Scan for the cell matching the given text and deliver its [X, Y] coordinate at center. 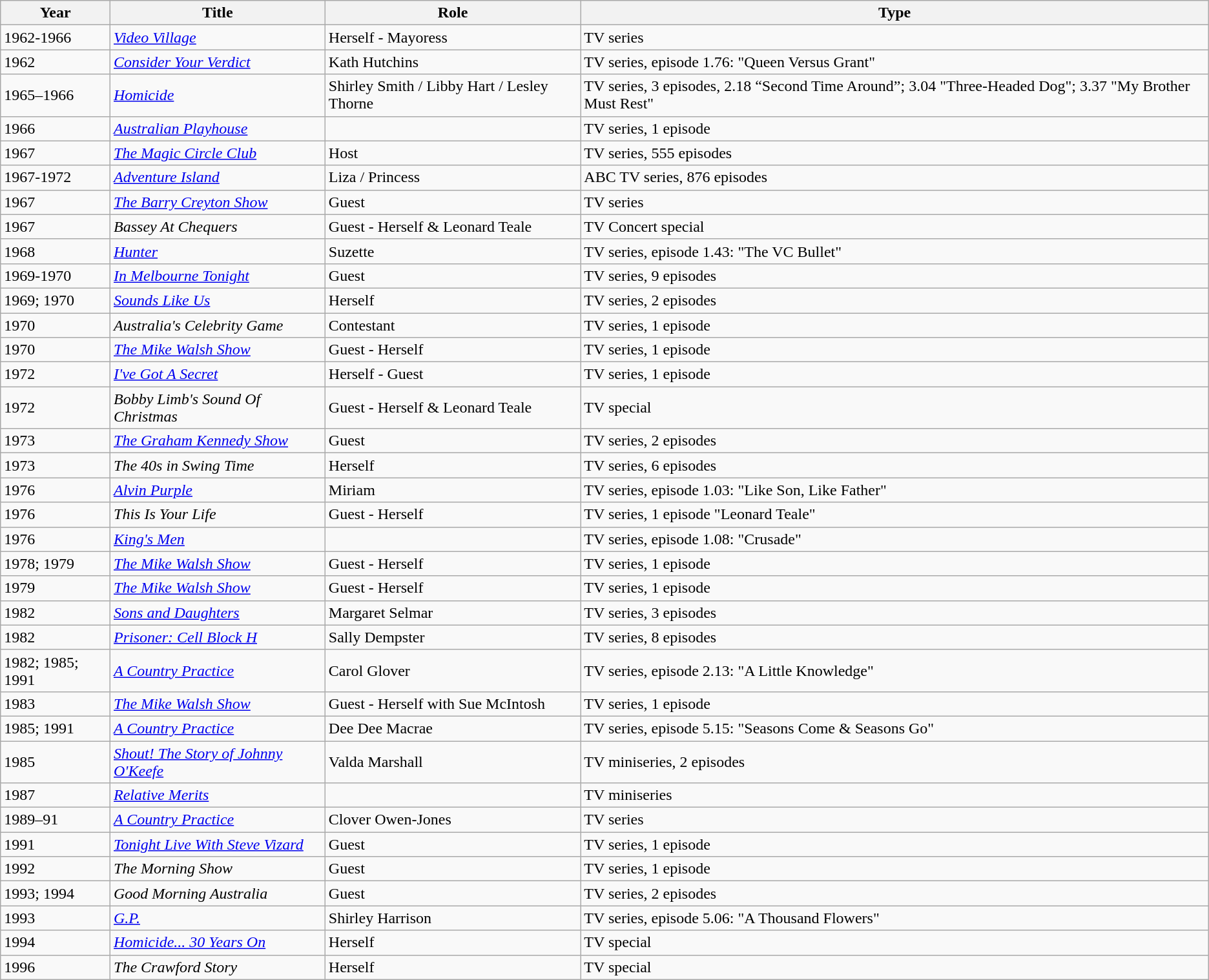
Shirley Smith / Libby Hart / Lesley Thorne [453, 96]
Australia's Celebrity Game [218, 325]
Bassey At Chequers [218, 227]
Video Village [218, 37]
Miriam [453, 490]
King's Men [218, 539]
In Melbourne Tonight [218, 276]
Host [453, 153]
1969; 1970 [56, 300]
Guest - Herself with Sue McIntosh [453, 704]
1966 [56, 128]
TV series, episode 1.76: "Queen Versus Grant" [894, 62]
TV miniseries [894, 795]
Alvin Purple [218, 490]
Herself - Mayoress [453, 37]
1994 [56, 943]
The 40s in Swing Time [218, 465]
1965–1966 [56, 96]
1993; 1994 [56, 893]
I've Got A Secret [218, 374]
1982; 1985; 1991 [56, 670]
Clover Owen-Jones [453, 820]
Role [453, 13]
1993 [56, 918]
1992 [56, 869]
Bobby Limb's Sound Of Christmas [218, 408]
1983 [56, 704]
1962-1966 [56, 37]
TV series, 3 episodes, 2.18 “Second Time Around”; 3.04 "Three-Headed Dog"; 3.37 "My Brother Must Rest" [894, 96]
Tonight Live With Steve Vizard [218, 844]
Margaret Selmar [453, 613]
Good Morning Australia [218, 893]
TV Concert special [894, 227]
Shout! The Story of Johnny O'Keefe [218, 762]
Homicide... 30 Years On [218, 943]
The Barry Creyton Show [218, 202]
Sons and Daughters [218, 613]
1985; 1991 [56, 728]
ABC TV series, 876 episodes [894, 178]
Prisoner: Cell Block H [218, 637]
TV series, episode 1.43: "The VC Bullet" [894, 251]
Valda Marshall [453, 762]
1979 [56, 588]
TV series, episode 1.03: "Like Son, Like Father" [894, 490]
Carol Glover [453, 670]
Consider Your Verdict [218, 62]
The Magic Circle Club [218, 153]
Kath Hutchins [453, 62]
TV miniseries, 2 episodes [894, 762]
1978; 1979 [56, 564]
TV series, episode 1.08: "Crusade" [894, 539]
TV series, 9 episodes [894, 276]
TV series, 555 episodes [894, 153]
Shirley Harrison [453, 918]
TV series, 3 episodes [894, 613]
Relative Merits [218, 795]
Title [218, 13]
1987 [56, 795]
Suzette [453, 251]
Dee Dee Macrae [453, 728]
TV series, episode 2.13: "A Little Knowledge" [894, 670]
1962 [56, 62]
The Graham Kennedy Show [218, 441]
TV series, episode 5.06: "A Thousand Flowers" [894, 918]
1991 [56, 844]
1985 [56, 762]
Adventure Island [218, 178]
The Crawford Story [218, 967]
Type [894, 13]
Year [56, 13]
1967-1972 [56, 178]
TV series, 8 episodes [894, 637]
Australian Playhouse [218, 128]
1996 [56, 967]
G.P. [218, 918]
Contestant [453, 325]
TV series, 1 episode "Leonard Teale" [894, 515]
TV series, episode 5.15: "Seasons Come & Seasons Go" [894, 728]
Homicide [218, 96]
The Morning Show [218, 869]
1969-1970 [56, 276]
1968 [56, 251]
Herself - Guest [453, 374]
Liza / Princess [453, 178]
This Is Your Life [218, 515]
1989–91 [56, 820]
Sally Dempster [453, 637]
Sounds Like Us [218, 300]
TV series, 6 episodes [894, 465]
Hunter [218, 251]
